Detect which cell encompasses the target text, then output its (x, y) center coordinate. 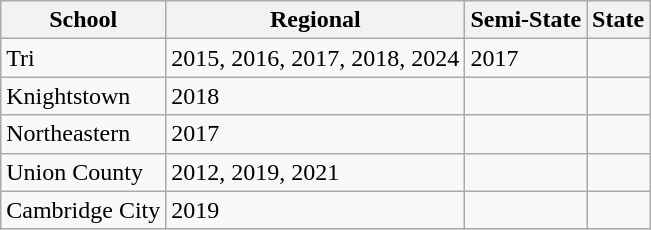
Tri (84, 58)
Cambridge City (84, 210)
Northeastern (84, 134)
2018 (316, 96)
2015, 2016, 2017, 2018, 2024 (316, 58)
School (84, 20)
State (618, 20)
Regional (316, 20)
Semi-State (526, 20)
Union County (84, 172)
Knightstown (84, 96)
2012, 2019, 2021 (316, 172)
2019 (316, 210)
